Find where the given text appears and provide that cell's center as (X, Y) coordinate. 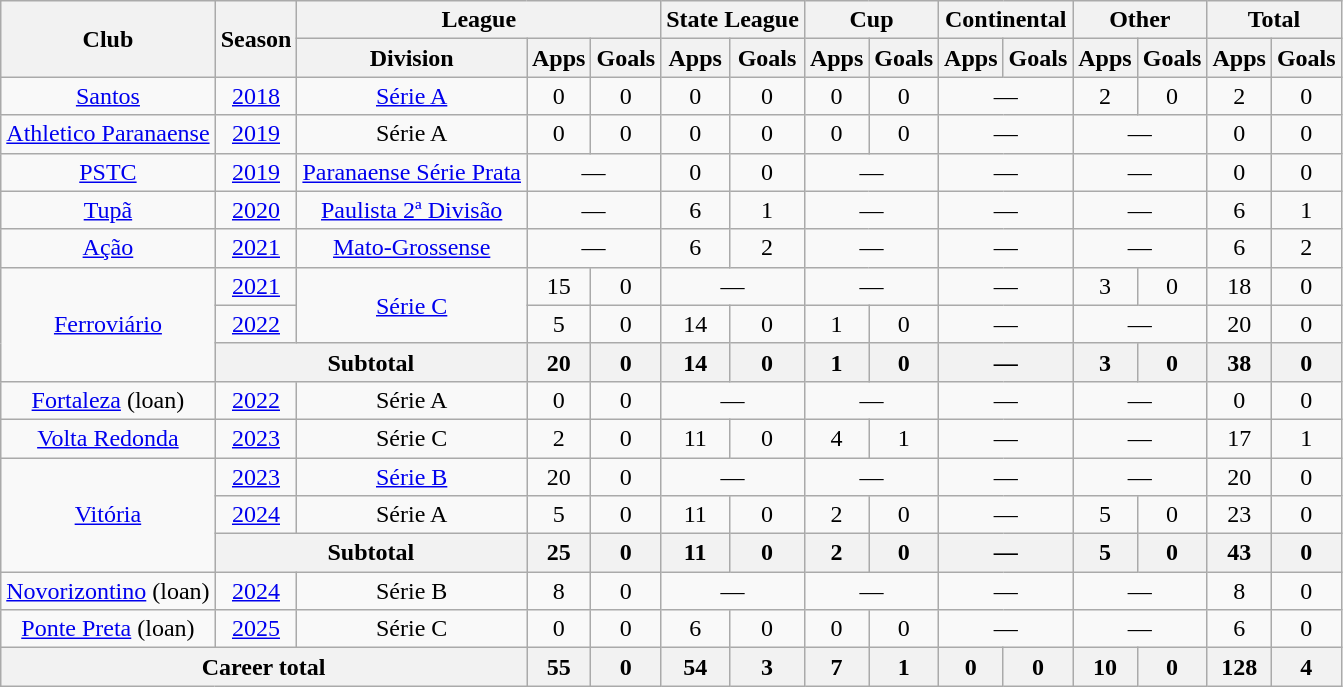
Ponte Preta (loan) (108, 629)
PSTC (108, 172)
2018 (256, 96)
7 (836, 667)
2020 (256, 210)
38 (1239, 362)
17 (1239, 438)
Total (1274, 20)
Paulista 2ª Divisão (412, 210)
Novorizontino (loan) (108, 591)
Ação (108, 248)
Ferroviário (108, 324)
43 (1239, 553)
State League (733, 20)
10 (1105, 667)
25 (558, 553)
Other (1140, 20)
Paranaense Série Prata (412, 172)
2025 (256, 629)
Vitória (108, 515)
15 (558, 286)
128 (1239, 667)
League (479, 20)
Division (412, 58)
Continental (1006, 20)
Volta Redonda (108, 438)
Season (256, 39)
Cup (871, 20)
18 (1239, 286)
Athletico Paranaense (108, 134)
55 (558, 667)
Tupã (108, 210)
Club (108, 39)
Santos (108, 96)
23 (1239, 515)
Mato-Grossense (412, 248)
Career total (264, 667)
54 (696, 667)
Fortaleza (loan) (108, 400)
